Output the (X, Y) coordinate of the center of the cell containing the given text.  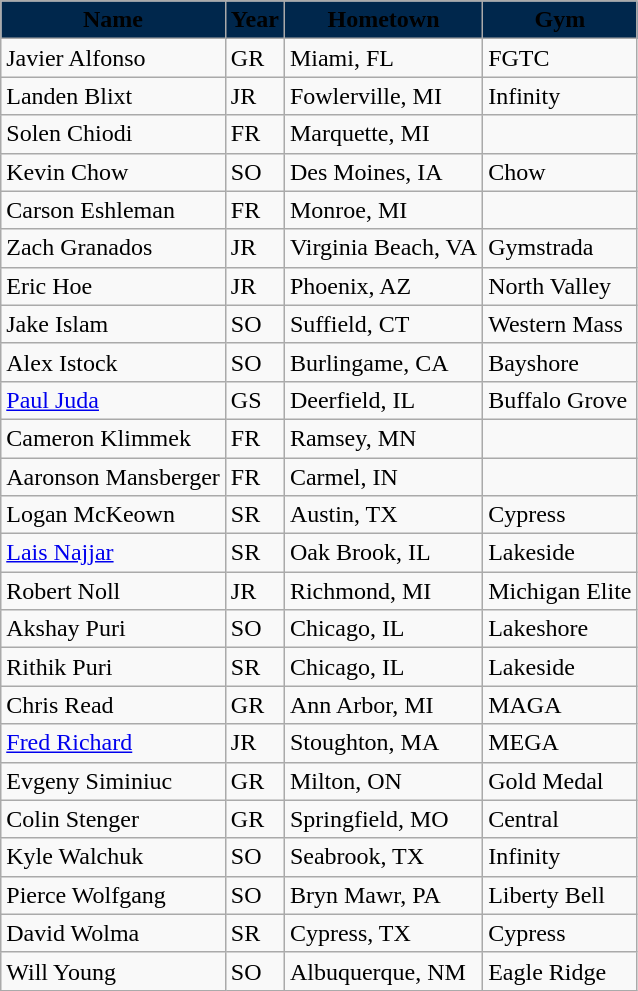
Chow (560, 172)
Central (560, 819)
David Wolma (114, 933)
Javier Alfonso (114, 58)
FGTC (560, 58)
Eric Hoe (114, 286)
Kevin Chow (114, 172)
Name (114, 20)
Marquette, MI (383, 134)
Des Moines, IA (383, 172)
Ramsey, MN (383, 438)
Bryn Mawr, PA (383, 895)
Phoenix, AZ (383, 286)
Hometown (383, 20)
Year (254, 20)
Miami, FL (383, 58)
Suffield, CT (383, 324)
Richmond, MI (383, 591)
Paul Juda (114, 400)
Liberty Bell (560, 895)
Carson Eshleman (114, 210)
Landen Blixt (114, 96)
Burlingame, CA (383, 362)
Jake Islam (114, 324)
Will Young (114, 971)
Eagle Ridge (560, 971)
Ann Arbor, MI (383, 705)
North Valley (560, 286)
Zach Granados (114, 248)
Deerfield, IL (383, 400)
Lais Najjar (114, 553)
Rithik Puri (114, 667)
Evgeny Siminiuc (114, 781)
Akshay Puri (114, 629)
Bayshore (560, 362)
Stoughton, MA (383, 743)
Robert Noll (114, 591)
MEGA (560, 743)
Lakeshore (560, 629)
Carmel, IN (383, 477)
Fred Richard (114, 743)
Western Mass (560, 324)
Virginia Beach, VA (383, 248)
Seabrook, TX (383, 857)
Logan McKeown (114, 515)
Gym (560, 20)
Solen Chiodi (114, 134)
Alex Istock (114, 362)
Milton, ON (383, 781)
Michigan Elite (560, 591)
Aaronson Mansberger (114, 477)
Pierce Wolfgang (114, 895)
Austin, TX (383, 515)
Monroe, MI (383, 210)
GS (254, 400)
Cypress, TX (383, 933)
Oak Brook, IL (383, 553)
Buffalo Grove (560, 400)
Chris Read (114, 705)
Albuquerque, NM (383, 971)
Colin Stenger (114, 819)
MAGA (560, 705)
Gold Medal (560, 781)
Fowlerville, MI (383, 96)
Kyle Walchuk (114, 857)
Gymstrada (560, 248)
Springfield, MO (383, 819)
Cameron Klimmek (114, 438)
